Detect which cell encompasses the target text, then output its (x, y) center coordinate. 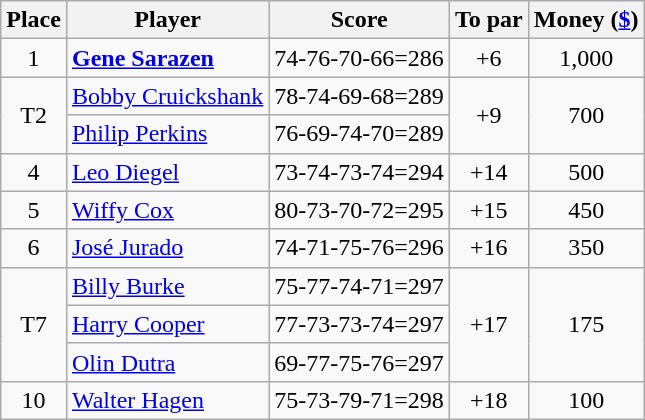
+6 (488, 58)
175 (586, 324)
78-74-69-68=289 (360, 96)
+15 (488, 210)
74-76-70-66=286 (360, 58)
10 (34, 400)
100 (586, 400)
+9 (488, 115)
69-77-75-76=297 (360, 362)
Leo Diegel (167, 172)
Walter Hagen (167, 400)
Billy Burke (167, 286)
To par (488, 20)
Player (167, 20)
76-69-74-70=289 (360, 134)
Harry Cooper (167, 324)
75-73-79-71=298 (360, 400)
+14 (488, 172)
5 (34, 210)
T7 (34, 324)
4 (34, 172)
Philip Perkins (167, 134)
Score (360, 20)
Wiffy Cox (167, 210)
6 (34, 248)
1 (34, 58)
Olin Dutra (167, 362)
+17 (488, 324)
74-71-75-76=296 (360, 248)
77-73-73-74=297 (360, 324)
+16 (488, 248)
Bobby Cruickshank (167, 96)
+18 (488, 400)
73-74-73-74=294 (360, 172)
T2 (34, 115)
Gene Sarazen (167, 58)
Place (34, 20)
500 (586, 172)
450 (586, 210)
75-77-74-71=297 (360, 286)
700 (586, 115)
350 (586, 248)
José Jurado (167, 248)
80-73-70-72=295 (360, 210)
Money ($) (586, 20)
1,000 (586, 58)
